Extract the (x, y) coordinate from the center of the cell holding the provided text.  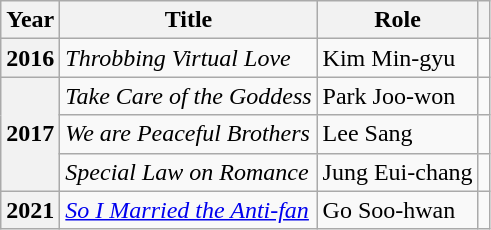
Throbbing Virtual Love (188, 58)
Special Law on Romance (188, 172)
We are Peaceful Brothers (188, 134)
Lee Sang (398, 134)
2017 (30, 134)
Take Care of the Goddess (188, 96)
Go Soo-hwan (398, 210)
Year (30, 20)
2016 (30, 58)
2021 (30, 210)
So I Married the Anti-fan (188, 210)
Park Joo-won (398, 96)
Kim Min-gyu (398, 58)
Title (188, 20)
Jung Eui-chang (398, 172)
Role (398, 20)
